Output the (x, y) coordinate of the center of the cell containing the given text.  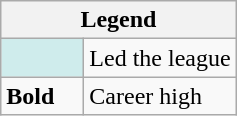
Led the league (160, 58)
Bold (42, 96)
Career high (160, 96)
Legend (118, 20)
